Extract the (X, Y) coordinate from the center of the cell holding the provided text.  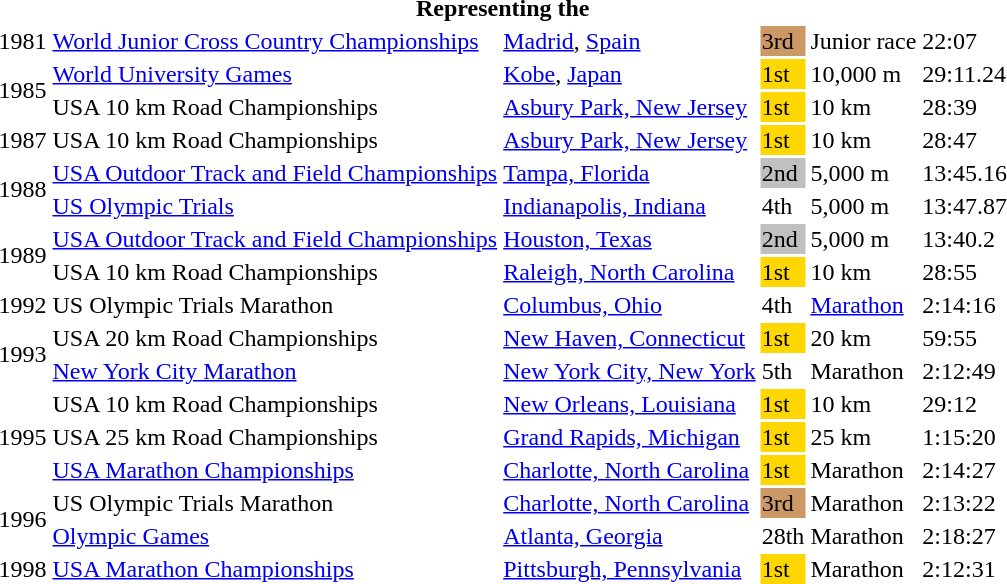
Tampa, Florida (630, 173)
28th (783, 536)
5th (783, 371)
Atlanta, Georgia (630, 536)
New Haven, Connecticut (630, 338)
Olympic Games (275, 536)
New York City Marathon (275, 371)
US Olympic Trials (275, 206)
Houston, Texas (630, 239)
Kobe, Japan (630, 74)
New Orleans, Louisiana (630, 404)
USA 25 km Road Championships (275, 437)
Indianapolis, Indiana (630, 206)
USA 20 km Road Championships (275, 338)
Madrid, Spain (630, 41)
Columbus, Ohio (630, 305)
Grand Rapids, Michigan (630, 437)
10,000 m (864, 74)
World Junior Cross Country Championships (275, 41)
20 km (864, 338)
New York City, New York (630, 371)
Raleigh, North Carolina (630, 272)
Junior race (864, 41)
World University Games (275, 74)
25 km (864, 437)
Pittsburgh, Pennsylvania (630, 569)
